Output the (x, y) coordinate of the center of the cell containing the given text.  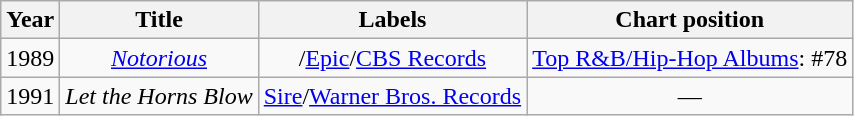
Labels (392, 20)
1989 (30, 58)
Chart position (690, 20)
Title (159, 20)
Notorious (159, 58)
— (690, 96)
Year (30, 20)
Let the Horns Blow (159, 96)
Sire/Warner Bros. Records (392, 96)
1991 (30, 96)
Top R&B/Hip-Hop Albums: #78 (690, 58)
/Epic/CBS Records (392, 58)
